Determine the (X, Y) coordinate at the center of the cell enclosing the given text.  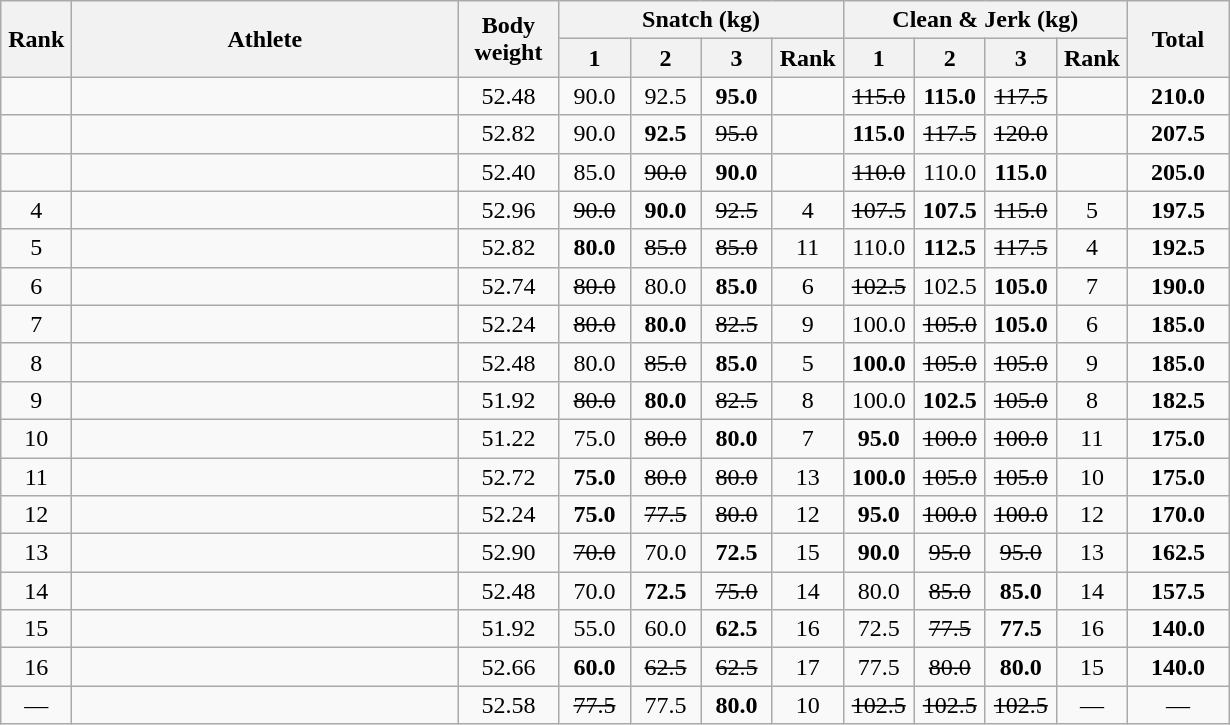
162.5 (1178, 553)
192.5 (1178, 248)
Clean & Jerk (kg) (985, 20)
52.40 (508, 172)
157.5 (1178, 591)
52.66 (508, 667)
Body weight (508, 39)
52.96 (508, 210)
52.72 (508, 477)
17 (808, 667)
52.58 (508, 705)
210.0 (1178, 96)
112.5 (950, 248)
170.0 (1178, 515)
120.0 (1020, 134)
52.74 (508, 286)
207.5 (1178, 134)
197.5 (1178, 210)
205.0 (1178, 172)
Athlete (265, 39)
52.90 (508, 553)
Snatch (kg) (701, 20)
Total (1178, 39)
51.22 (508, 438)
182.5 (1178, 400)
55.0 (594, 629)
190.0 (1178, 286)
